Return the [X, Y] coordinate for the center point of the cell that contains the specified text.  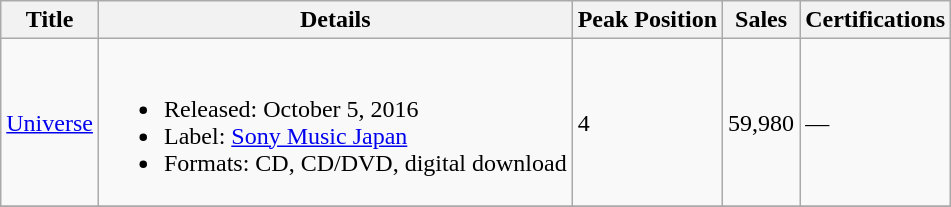
59,980 [762, 122]
Peak Position [647, 20]
Certifications [876, 20]
4 [647, 122]
Title [50, 20]
Released: October 5, 2016Label: Sony Music JapanFormats: CD, CD/DVD, digital download [335, 122]
Universe [50, 122]
Details [335, 20]
Sales [762, 20]
— [876, 122]
